Find where the given text appears and provide that cell's center as [x, y] coordinate. 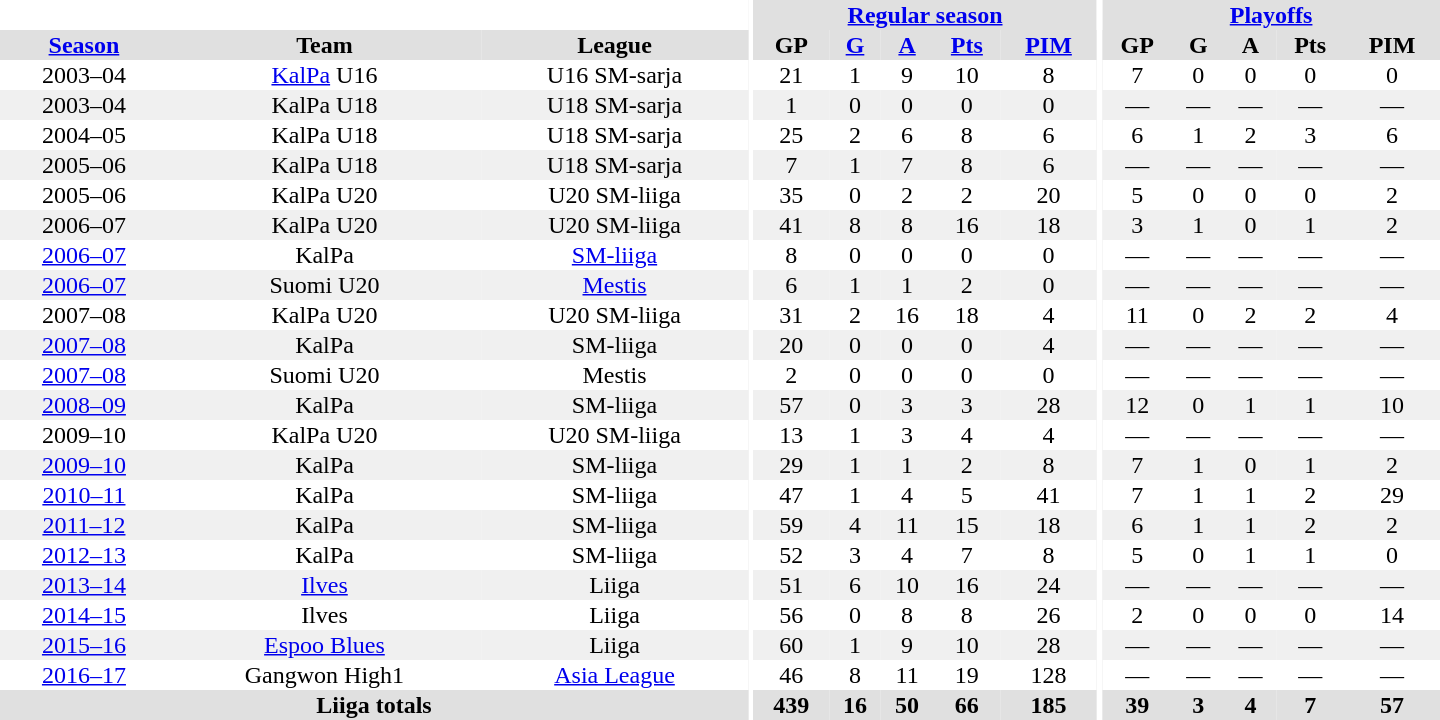
Asia League [614, 675]
439 [792, 705]
56 [792, 615]
66 [967, 705]
25 [792, 135]
185 [1049, 705]
Liiga totals [374, 705]
2014–15 [84, 615]
2012–13 [84, 555]
2013–14 [84, 585]
KalPa U16 [324, 75]
52 [792, 555]
59 [792, 525]
14 [1392, 615]
2016–17 [84, 675]
19 [967, 675]
60 [792, 645]
13 [792, 435]
Season [84, 45]
Espoo Blues [324, 645]
U16 SM-sarja [614, 75]
2015–16 [84, 645]
Playoffs [1271, 15]
46 [792, 675]
2008–09 [84, 405]
35 [792, 195]
31 [792, 315]
39 [1137, 705]
21 [792, 75]
Gangwon High1 [324, 675]
Regular season [926, 15]
League [614, 45]
2010–11 [84, 495]
Team [324, 45]
50 [907, 705]
47 [792, 495]
24 [1049, 585]
12 [1137, 405]
51 [792, 585]
128 [1049, 675]
2011–12 [84, 525]
2004–05 [84, 135]
26 [1049, 615]
15 [967, 525]
